Return the (X, Y) coordinate for the center point of the cell that contains the specified text.  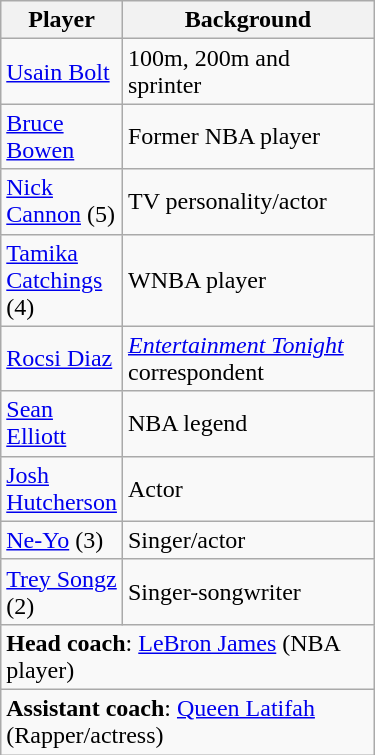
Head coach: LeBron James (NBA player) (188, 656)
Bruce Bowen (62, 136)
Actor (248, 488)
Singer-songwriter (248, 592)
Former NBA player (248, 136)
Nick Cannon (5) (62, 202)
NBA legend (248, 424)
Usain Bolt (62, 72)
Ne-Yo (3) (62, 540)
WNBA player (248, 280)
Rocsi Diaz (62, 358)
Tamika Catchings (4) (62, 280)
Assistant coach: Queen Latifah (Rapper/actress) (188, 722)
Sean Elliott (62, 424)
TV personality/actor (248, 202)
Background (248, 20)
100m, 200m and sprinter (248, 72)
Player (62, 20)
Singer/actor (248, 540)
Trey Songz (2) (62, 592)
Josh Hutcherson (62, 488)
Entertainment Tonight correspondent (248, 358)
